Find where the given text appears and provide that cell's center as [X, Y] coordinate. 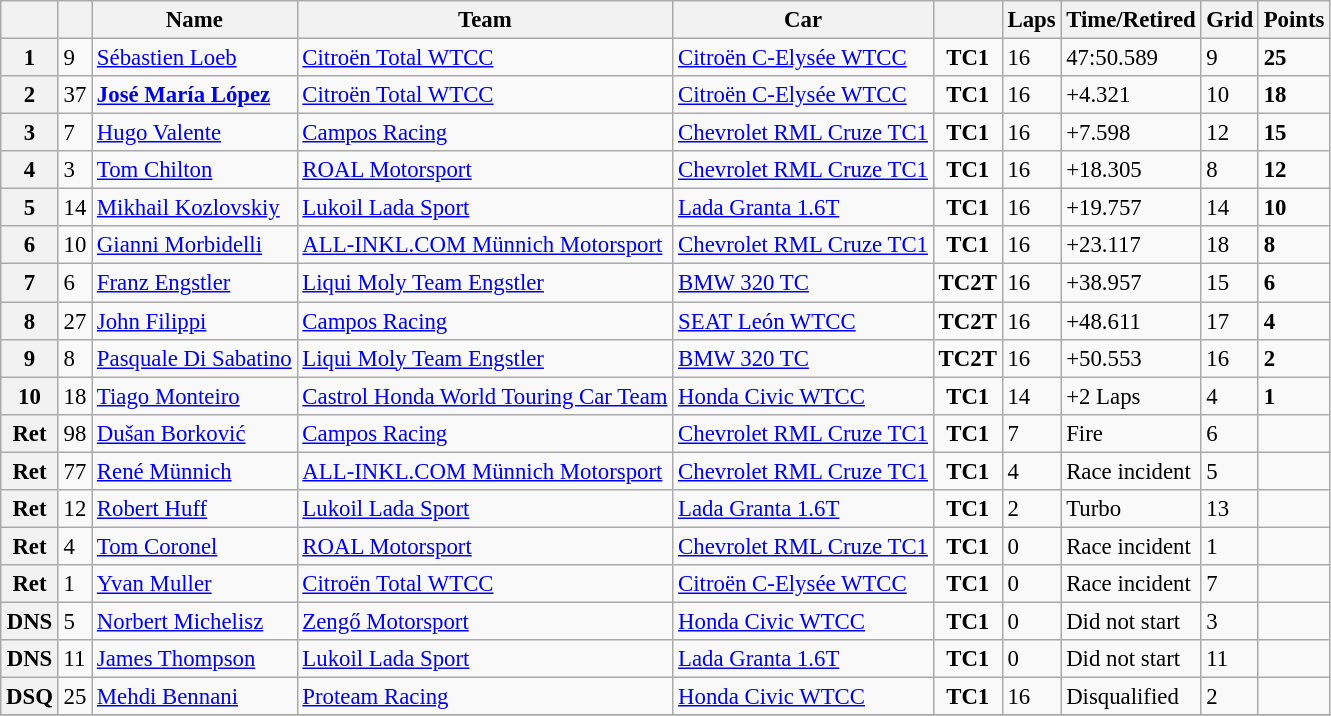
James Thompson [194, 659]
Tom Coronel [194, 546]
John Filippi [194, 321]
Points [1294, 20]
13 [1230, 509]
Sébastien Loeb [194, 58]
37 [74, 95]
Norbert Michelisz [194, 621]
Proteam Racing [485, 697]
47:50.589 [1131, 58]
Laps [1032, 20]
Mehdi Bennani [194, 697]
Zengő Motorsport [485, 621]
Time/Retired [1131, 20]
Name [194, 20]
Team [485, 20]
Dušan Borković [194, 433]
98 [74, 433]
Turbo [1131, 509]
Car [804, 20]
Franz Engstler [194, 283]
Grid [1230, 20]
Tom Chilton [194, 170]
Pasquale Di Sabatino [194, 358]
Fire [1131, 433]
+23.117 [1131, 245]
+4.321 [1131, 95]
Disqualified [1131, 697]
SEAT León WTCC [804, 321]
René Münnich [194, 471]
Castrol Honda World Touring Car Team [485, 396]
Mikhail Kozlovskiy [194, 208]
27 [74, 321]
Gianni Morbidelli [194, 245]
+48.611 [1131, 321]
Yvan Muller [194, 584]
+18.305 [1131, 170]
+38.957 [1131, 283]
77 [74, 471]
Tiago Monteiro [194, 396]
Hugo Valente [194, 133]
+19.757 [1131, 208]
Robert Huff [194, 509]
17 [1230, 321]
DSQ [30, 697]
José María López [194, 95]
+2 Laps [1131, 396]
+7.598 [1131, 133]
+50.553 [1131, 358]
